Capture the cell that displays the provided text and extract its (x, y) central coordinate. 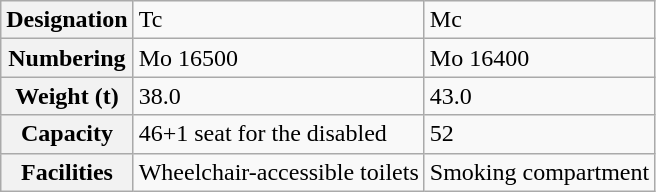
Wheelchair-accessible toilets (278, 172)
Capacity (67, 134)
Facilities (67, 172)
Weight (t) (67, 96)
43.0 (539, 96)
Mo 16500 (278, 58)
Designation (67, 20)
Smoking compartment (539, 172)
46+1 seat for the disabled (278, 134)
Mc (539, 20)
Numbering (67, 58)
52 (539, 134)
38.0 (278, 96)
Mo 16400 (539, 58)
Tc (278, 20)
